Capture the cell that displays the provided text and extract its (X, Y) central coordinate. 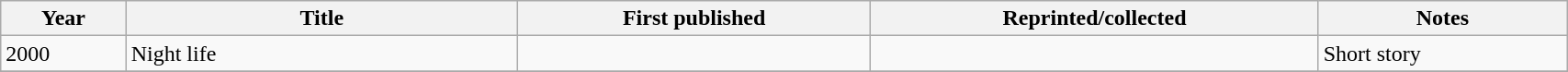
Night life (321, 54)
First published (694, 18)
Year (63, 18)
Short story (1442, 54)
2000 (63, 54)
Reprinted/collected (1095, 18)
Notes (1442, 18)
Title (321, 18)
